From the cell containing the given text, extract its center point as (x, y) coordinate. 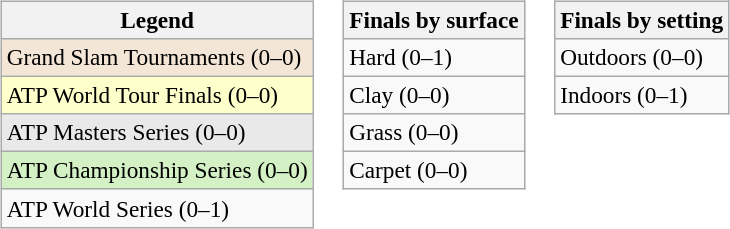
ATP Championship Series (0–0) (157, 171)
ATP World Tour Finals (0–0) (157, 95)
Grass (0–0) (434, 133)
ATP World Series (0–1) (157, 208)
ATP Masters Series (0–0) (157, 133)
Finals by surface (434, 20)
Outdoors (0–0) (642, 57)
Carpet (0–0) (434, 171)
Indoors (0–1) (642, 95)
Clay (0–0) (434, 95)
Grand Slam Tournaments (0–0) (157, 57)
Hard (0–1) (434, 57)
Finals by setting (642, 20)
Legend (157, 20)
